Provide the [x, y] coordinate of the cell's center where the given text is located.  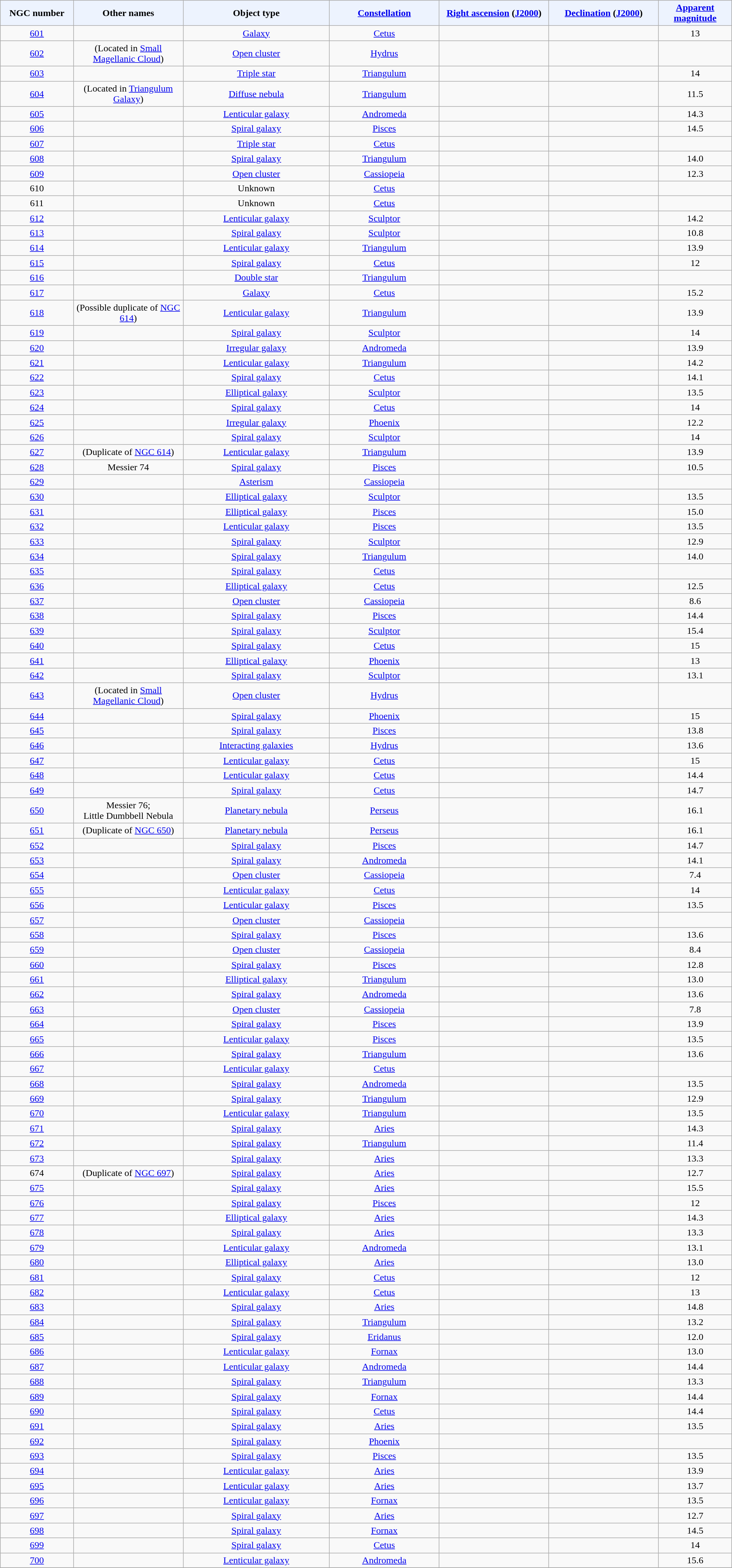
684 [37, 1322]
612 [37, 218]
13.8 [695, 731]
639 [37, 631]
10.5 [695, 467]
Interacting galaxies [256, 746]
683 [37, 1307]
637 [37, 601]
640 [37, 646]
12.2 [695, 422]
663 [37, 1009]
662 [37, 994]
603 [37, 74]
651 [37, 831]
671 [37, 1128]
625 [37, 422]
649 [37, 790]
Double star [256, 278]
12.3 [695, 173]
607 [37, 144]
660 [37, 964]
677 [37, 1218]
12.8 [695, 964]
687 [37, 1367]
635 [37, 571]
676 [37, 1203]
669 [37, 1099]
682 [37, 1292]
661 [37, 980]
667 [37, 1069]
642 [37, 675]
8.4 [695, 949]
688 [37, 1381]
646 [37, 746]
601 [37, 33]
619 [37, 333]
680 [37, 1262]
650 [37, 811]
647 [37, 761]
685 [37, 1337]
Object type [256, 13]
629 [37, 482]
695 [37, 1486]
604 [37, 94]
655 [37, 890]
13.2 [695, 1322]
656 [37, 905]
689 [37, 1396]
613 [37, 233]
623 [37, 392]
638 [37, 616]
618 [37, 313]
15.5 [695, 1188]
602 [37, 53]
690 [37, 1411]
(Duplicate of NGC 614) [128, 452]
672 [37, 1143]
675 [37, 1188]
653 [37, 860]
700 [37, 1560]
697 [37, 1516]
691 [37, 1426]
Constellation [384, 13]
627 [37, 452]
617 [37, 293]
643 [37, 696]
7.8 [695, 1009]
608 [37, 158]
Other names [128, 13]
(Duplicate of NGC 650) [128, 831]
681 [37, 1277]
630 [37, 497]
11.5 [695, 94]
696 [37, 1501]
652 [37, 845]
611 [37, 203]
673 [37, 1158]
634 [37, 556]
641 [37, 660]
Eridanus [384, 1337]
614 [37, 248]
679 [37, 1248]
668 [37, 1084]
10.8 [695, 233]
631 [37, 512]
678 [37, 1233]
15.6 [695, 1560]
606 [37, 129]
Right ascension (J2000) [494, 13]
665 [37, 1039]
15.0 [695, 512]
632 [37, 527]
654 [37, 875]
(Duplicate of NGC 697) [128, 1173]
698 [37, 1530]
Declination (J2000) [604, 13]
Messier 76;Little Dumbbell Nebula [128, 811]
686 [37, 1352]
626 [37, 437]
624 [37, 407]
657 [37, 920]
Diffuse nebula [256, 94]
615 [37, 263]
(Possible duplicate of NGC 614) [128, 313]
694 [37, 1471]
Messier 74 [128, 467]
14.8 [695, 1307]
636 [37, 586]
622 [37, 378]
666 [37, 1054]
674 [37, 1173]
11.4 [695, 1143]
648 [37, 775]
Asterism [256, 482]
659 [37, 949]
621 [37, 363]
NGC number [37, 13]
8.6 [695, 601]
13.7 [695, 1486]
658 [37, 935]
628 [37, 467]
Apparent magnitude [695, 13]
15.4 [695, 631]
7.4 [695, 875]
15.2 [695, 293]
12.0 [695, 1337]
645 [37, 731]
692 [37, 1441]
633 [37, 541]
609 [37, 173]
620 [37, 348]
699 [37, 1545]
12.5 [695, 586]
616 [37, 278]
670 [37, 1113]
(Located in Triangulum Galaxy) [128, 94]
693 [37, 1456]
610 [37, 188]
664 [37, 1024]
605 [37, 114]
644 [37, 716]
